Identify which cell holds the provided text, then report its (x, y) central coordinate. 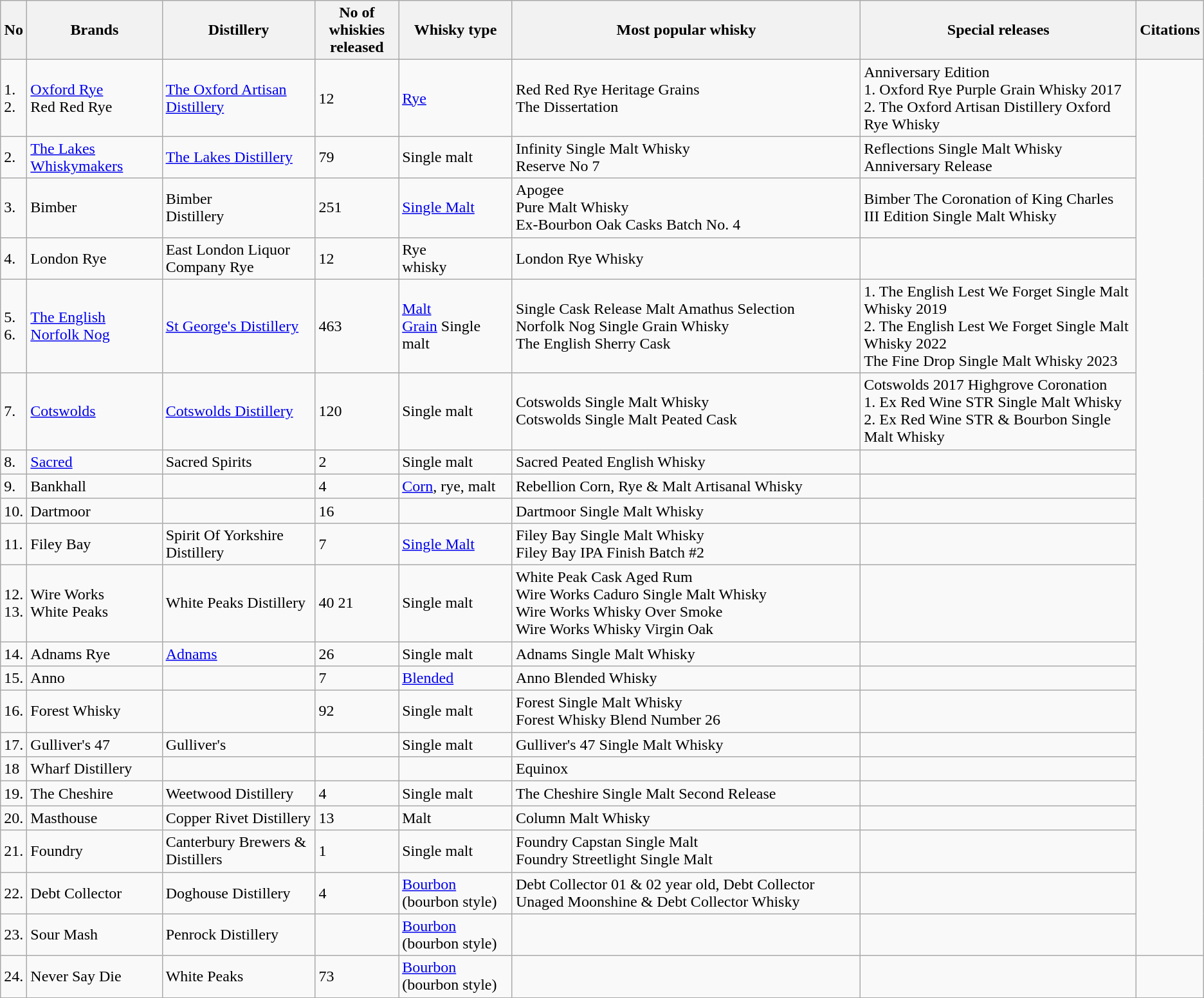
MaltGrain Single malt (455, 326)
Cotswolds 2017 Highgrove Coronation1. Ex Red Wine STR Single Malt Whisky2. Ex Red Wine STR & Bourbon Single Malt Whisky (998, 412)
21. (14, 851)
7. (14, 412)
16 (357, 511)
White Peaks Distillery (239, 603)
White Peaks (239, 976)
East London Liquor Company Rye (239, 259)
Blended (455, 678)
5.6. (14, 326)
Canterbury Brewers & Distillers (239, 851)
1. The English Lest We Forget Single Malt Whisky 20192. The English Lest We Forget Single Malt Whisky 2022The Fine Drop Single Malt Whisky 2023 (998, 326)
Masthouse (95, 818)
20. (14, 818)
16. (14, 711)
Bourbon (bourbon style) (455, 893)
2. (14, 157)
Rebellion Corn, Rye & Malt Artisanal Whisky (686, 486)
92 (357, 711)
Bimber (95, 208)
Never Say Die (95, 976)
4. (14, 259)
Anno Blended Whisky (686, 678)
Weetwood Distillery (239, 794)
18 (14, 769)
Wharf Distillery (95, 769)
London Rye (95, 259)
1 (357, 851)
8. (14, 462)
Adnams Rye (95, 654)
22. (14, 893)
Ryewhisky (455, 259)
463 (357, 326)
London Rye Whisky (686, 259)
Column Malt Whisky (686, 818)
14. (14, 654)
73 (357, 976)
Foundry Capstan Single MaltFoundry Streetlight Single Malt (686, 851)
120 (357, 412)
The Oxford Artisan Distillery (239, 98)
St George's Distillery (239, 326)
The Cheshire Single Malt Second Release (686, 794)
Forest Single Malt WhiskyForest Whisky Blend Number 26 (686, 711)
251 (357, 208)
79 (357, 157)
1.2. (14, 98)
Debt Collector (95, 893)
Cotswolds (95, 412)
Copper Rivet Distillery (239, 818)
The Cheshire (95, 794)
The Lakes Distillery (239, 157)
Anniversary Edition1. Oxford Rye Purple Grain Whisky 20172. The Oxford Artisan Distillery Oxford Rye Whisky (998, 98)
23. (14, 935)
13 (357, 818)
12.13. (14, 603)
Gulliver's 47 Single Malt Whisky (686, 745)
Sacred (95, 462)
Sacred Spirits (239, 462)
Filey Bay (95, 544)
Adnams (239, 654)
Spirit Of Yorkshire Distillery (239, 544)
Infinity Single Malt WhiskyReserve No 7 (686, 157)
10. (14, 511)
Doghouse Distillery (239, 893)
26 (357, 654)
Bimber The Coronation of King Charles III Edition Single Malt Whisky (998, 208)
15. (14, 678)
Forest Whisky (95, 711)
Most popular whisky (686, 30)
Brands (95, 30)
The EnglishNorfolk Nog (95, 326)
No of whiskiesreleased (357, 30)
2 (357, 462)
Gulliver's 47 (95, 745)
Wire WorksWhite Peaks (95, 603)
ApogeePure Malt WhiskyEx-Bourbon Oak Casks Batch No. 4 (686, 208)
Equinox (686, 769)
Red Red Rye Heritage GrainsThe Dissertation (686, 98)
Dartmoor (95, 511)
Distillery (239, 30)
Cotswolds Distillery (239, 412)
Citations (1171, 30)
24. (14, 976)
Corn, rye, malt (455, 486)
Malt (455, 818)
Special releases (998, 30)
Penrock Distillery (239, 935)
17. (14, 745)
Gulliver's (239, 745)
The Lakes Whiskymakers (95, 157)
11. (14, 544)
White Peak Cask Aged RumWire Works Caduro Single Malt WhiskyWire Works Whisky Over SmokeWire Works Whisky Virgin Oak (686, 603)
Dartmoor Single Malt Whisky (686, 511)
No (14, 30)
Reflections Single Malt Whisky Anniversary Release (998, 157)
BimberDistillery (239, 208)
Debt Collector 01 & 02 year old, Debt Collector Unaged Moonshine & Debt Collector Whisky (686, 893)
Single Cask Release Malt Amathus SelectionNorfolk Nog Single Grain WhiskyThe English Sherry Cask (686, 326)
40 21 (357, 603)
Sour Mash (95, 935)
Adnams Single Malt Whisky (686, 654)
Filey Bay Single Malt WhiskyFiley Bay IPA Finish Batch #2 (686, 544)
Foundry (95, 851)
Cotswolds Single Malt WhiskyCotswolds Single Malt Peated Cask (686, 412)
Oxford RyeRed Red Rye (95, 98)
Bankhall (95, 486)
Anno (95, 678)
Sacred Peated English Whisky (686, 462)
Rye (455, 98)
9. (14, 486)
3. (14, 208)
Whisky type (455, 30)
19. (14, 794)
